Scan for the cell matching the given text and deliver its (x, y) coordinate at center. 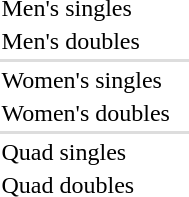
Women's singles (86, 80)
Men's doubles (86, 41)
Women's doubles (86, 113)
Quad singles (86, 152)
